Return the [x, y] coordinate for the center point of the cell that contains the specified text.  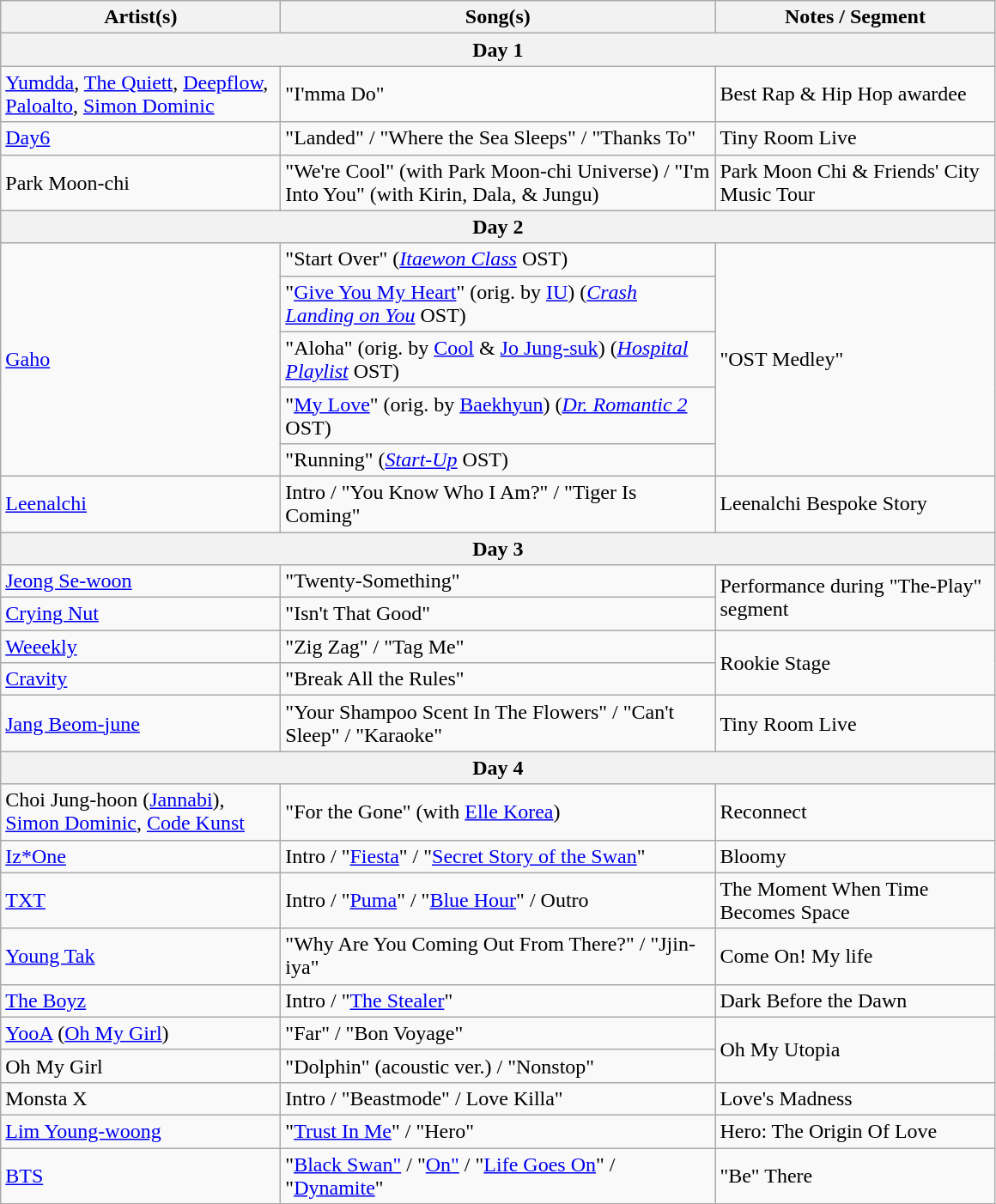
"Aloha" (orig. by Cool & Jo Jung-suk) (Hospital Playlist OST) [498, 359]
Young Tak [141, 957]
Intro / "Puma" / "Blue Hour" / Outro [498, 900]
Leenalchi [141, 503]
Crying Nut [141, 614]
Intro / "You Know Who I Am?" / "Tiger Is Coming" [498, 503]
Dark Before the Dawn [855, 1000]
Monsta X [141, 1098]
Day 2 [498, 227]
"Isn't That Good" [498, 614]
Intro / "Beastmode" / Love Killa" [498, 1098]
Iz*One [141, 856]
Day 4 [498, 768]
Hero: The Origin Of Love [855, 1131]
The Moment When Time Becomes Space [855, 900]
Song(s) [498, 17]
Come On! My life [855, 957]
The Boyz [141, 1000]
"Twenty-Something" [498, 581]
Oh My Girl [141, 1066]
Bloomy [855, 856]
"Be" There [855, 1175]
"Give You My Heart" (orig. by IU) (Crash Landing on You OST) [498, 304]
Reconnect [855, 812]
"Break All the Rules" [498, 679]
Leenalchi Bespoke Story [855, 503]
Weeekly [141, 647]
Park Moon Chi & Friends' City Music Tour [855, 182]
"My Love" (orig. by Baekhyun) (Dr. Romantic 2 OST) [498, 416]
Intro / "The Stealer" [498, 1000]
Day 3 [498, 549]
"Why Are You Coming Out From There?" / "Jjin-iya" [498, 957]
TXT [141, 900]
Intro / "Fiesta" / "Secret Story of the Swan" [498, 856]
"Black Swan" / "On" / "Life Goes On" / "Dynamite" [498, 1175]
Artist(s) [141, 17]
"Your Shampoo Scent In The Flowers" / "Can't Sleep" / "Karaoke" [498, 723]
"Running" (Start-Up OST) [498, 459]
"For the Gone" (with Elle Korea) [498, 812]
"OST Medley" [855, 359]
Performance during "The-Play" segment [855, 598]
BTS [141, 1175]
"Dolphin" (acoustic ver.) / "Nonstop" [498, 1066]
Jeong Se-woon [141, 581]
Notes / Segment [855, 17]
"Zig Zag" / "Tag Me" [498, 647]
Yumdda, The Quiett, Deepflow, Paloalto, Simon Dominic [141, 94]
"Far" / "Bon Voyage" [498, 1033]
Best Rap & Hip Hop awardee [855, 94]
Choi Jung-hoon (Jannabi), Simon Dominic, Code Kunst [141, 812]
"Landed" / "Where the Sea Sleeps" / "Thanks To" [498, 138]
"Start Over" (Itaewon Class OST) [498, 259]
"Trust In Me" / "Hero" [498, 1131]
Day 1 [498, 50]
Jang Beom-june [141, 723]
Park Moon-chi [141, 182]
Day6 [141, 138]
"We're Cool" (with Park Moon-chi Universe) / "I'm Into You" (with Kirin, Dala, & Jungu) [498, 182]
"I'mma Do" [498, 94]
Cravity [141, 679]
Gaho [141, 359]
Oh My Utopia [855, 1049]
YooA (Oh My Girl) [141, 1033]
Love's Madness [855, 1098]
Rookie Stage [855, 663]
Lim Young-woong [141, 1131]
